Scan for the cell matching the given text and deliver its (x, y) coordinate at center. 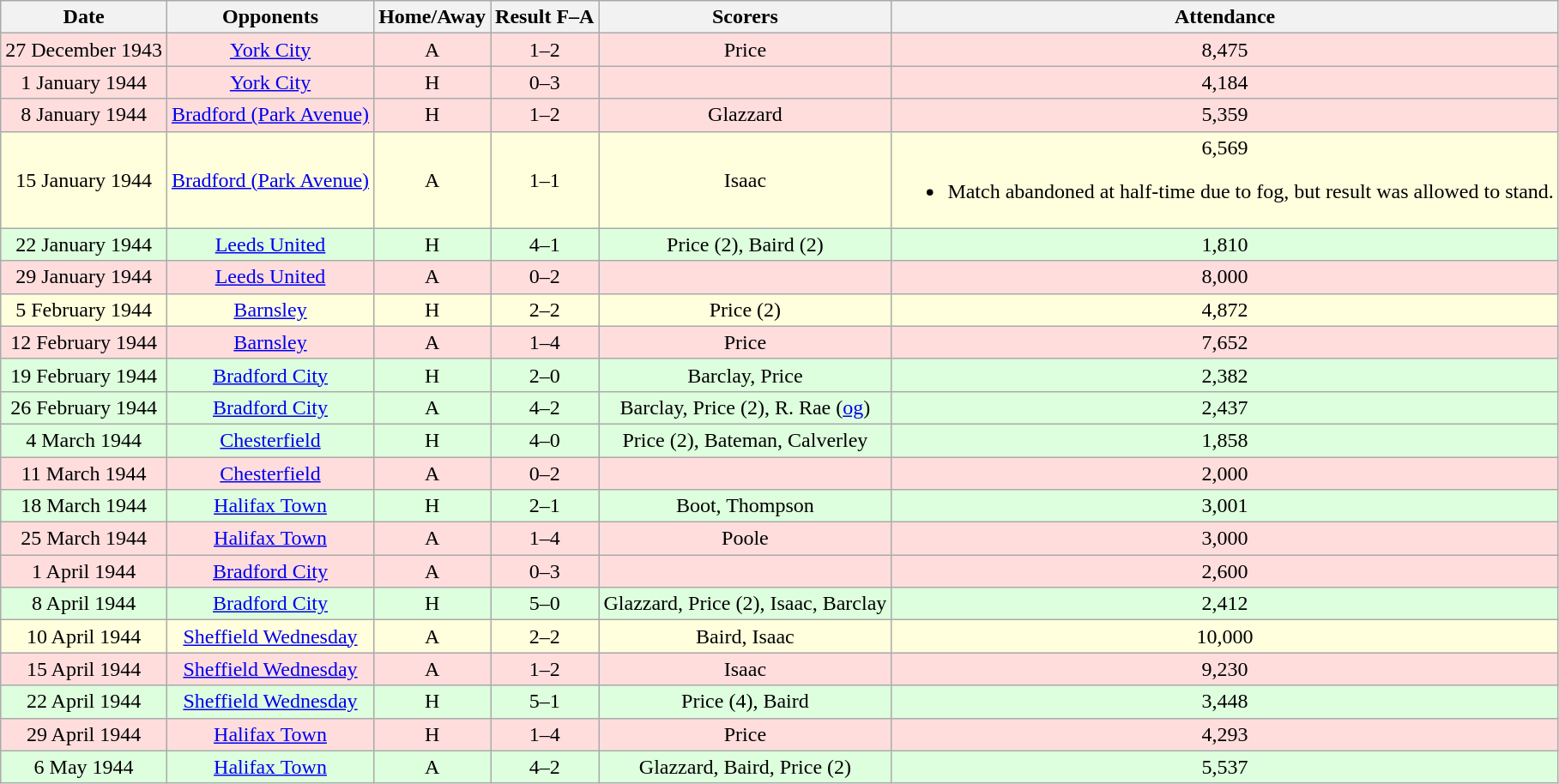
1,858 (1225, 440)
Price (2) (745, 310)
4,184 (1225, 82)
Barclay, Price (2), R. Rae (og) (745, 407)
10 April 1944 (84, 636)
Price (4), Baird (745, 702)
Price (2), Baird (2) (745, 244)
1 January 1944 (84, 82)
18 March 1944 (84, 506)
11 March 1944 (84, 473)
4,872 (1225, 310)
Price (2), Bateman, Calverley (745, 440)
Glazzard, Baird, Price (2) (745, 767)
Barclay, Price (745, 375)
5,359 (1225, 115)
29 April 1944 (84, 734)
Date (84, 17)
4–1 (545, 244)
2,437 (1225, 407)
10,000 (1225, 636)
4,293 (1225, 734)
26 February 1944 (84, 407)
8 April 1944 (84, 604)
9,230 (1225, 669)
2,412 (1225, 604)
8,475 (1225, 50)
27 December 1943 (84, 50)
Glazzard, Price (2), Isaac, Barclay (745, 604)
Boot, Thompson (745, 506)
1–1 (545, 180)
2,000 (1225, 473)
25 March 1944 (84, 539)
8 January 1944 (84, 115)
6 May 1944 (84, 767)
29 January 1944 (84, 277)
1 April 1944 (84, 571)
Glazzard (745, 115)
Poole (745, 539)
3,448 (1225, 702)
15 April 1944 (84, 669)
2,382 (1225, 375)
Home/Away (432, 17)
22 April 1944 (84, 702)
7,652 (1225, 342)
5 February 1944 (84, 310)
5–0 (545, 604)
4 March 1944 (84, 440)
4–0 (545, 440)
6,569Match abandoned at half-time due to fog, but result was allowed to stand. (1225, 180)
1,810 (1225, 244)
3,001 (1225, 506)
8,000 (1225, 277)
5,537 (1225, 767)
22 January 1944 (84, 244)
Attendance (1225, 17)
Baird, Isaac (745, 636)
2–1 (545, 506)
2–0 (545, 375)
2,600 (1225, 571)
Opponents (269, 17)
3,000 (1225, 539)
19 February 1944 (84, 375)
5–1 (545, 702)
Result F–A (545, 17)
Scorers (745, 17)
15 January 1944 (84, 180)
12 February 1944 (84, 342)
